Identify which cell holds the provided text, then report its [X, Y] central coordinate. 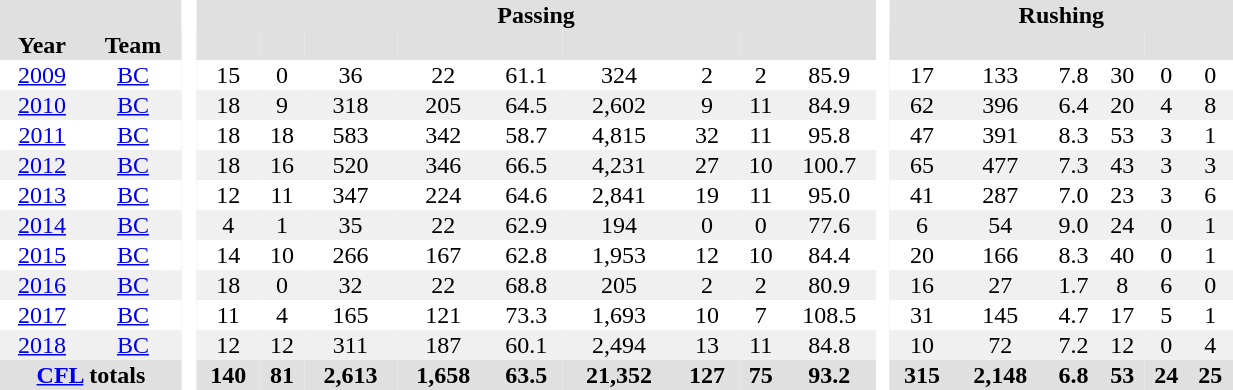
7 [761, 315]
324 [619, 75]
7.3 [1074, 165]
2011 [42, 135]
2010 [42, 105]
9.0 [1074, 225]
391 [1000, 135]
108.5 [830, 315]
224 [444, 195]
40 [1122, 255]
311 [350, 345]
64.6 [526, 195]
287 [1000, 195]
1,693 [619, 315]
75 [761, 375]
43 [1122, 165]
166 [1000, 255]
266 [350, 255]
477 [1000, 165]
Passing [536, 15]
62 [922, 105]
347 [350, 195]
13 [707, 345]
93.2 [830, 375]
100.7 [830, 165]
2,602 [619, 105]
23 [1122, 195]
2016 [42, 285]
127 [707, 375]
2017 [42, 315]
84.4 [830, 255]
Team [133, 45]
85.9 [830, 75]
77.6 [830, 225]
1.7 [1074, 285]
41 [922, 195]
36 [350, 75]
1,658 [444, 375]
7.2 [1074, 345]
31 [922, 315]
Rushing [1061, 15]
5 [1166, 315]
167 [444, 255]
2013 [42, 195]
62.8 [526, 255]
30 [1122, 75]
63.5 [526, 375]
121 [444, 315]
72 [1000, 345]
583 [350, 135]
2,613 [350, 375]
81 [282, 375]
145 [1000, 315]
2018 [42, 345]
95.8 [830, 135]
6.8 [1074, 375]
21,352 [619, 375]
35 [350, 225]
4,815 [619, 135]
Year [42, 45]
194 [619, 225]
64.5 [526, 105]
95.0 [830, 195]
4.7 [1074, 315]
165 [350, 315]
520 [350, 165]
2014 [42, 225]
62.9 [526, 225]
68.8 [526, 285]
2,148 [1000, 375]
2012 [42, 165]
65 [922, 165]
14 [229, 255]
396 [1000, 105]
2009 [42, 75]
80.9 [830, 285]
66.5 [526, 165]
2,841 [619, 195]
84.9 [830, 105]
61.1 [526, 75]
47 [922, 135]
7.0 [1074, 195]
84.8 [830, 345]
2015 [42, 255]
6.4 [1074, 105]
346 [444, 165]
1,953 [619, 255]
7.8 [1074, 75]
58.7 [526, 135]
73.3 [526, 315]
133 [1000, 75]
140 [229, 375]
CFL totals [91, 375]
15 [229, 75]
60.1 [526, 345]
54 [1000, 225]
318 [350, 105]
342 [444, 135]
315 [922, 375]
4,231 [619, 165]
187 [444, 345]
25 [1210, 375]
19 [707, 195]
2,494 [619, 345]
